For the text-containing cell, return its midpoint in (X, Y) coordinate format. 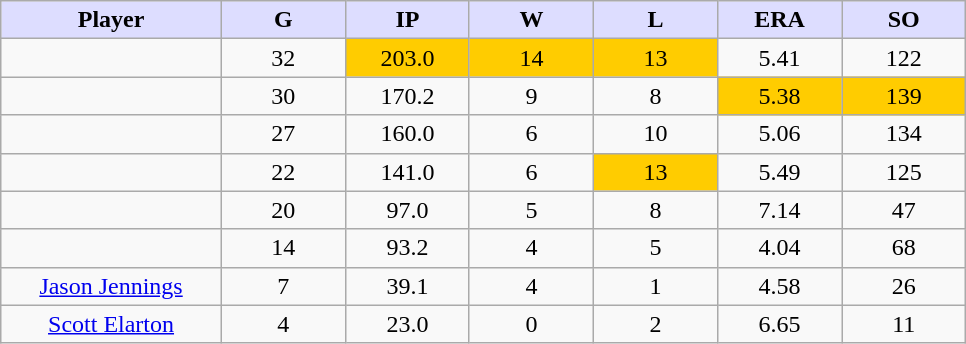
26 (904, 286)
Jason Jennings (112, 286)
4.04 (780, 248)
141.0 (407, 172)
10 (656, 134)
Scott Elarton (112, 324)
20 (283, 210)
47 (904, 210)
0 (531, 324)
5.49 (780, 172)
7 (283, 286)
IP (407, 20)
SO (904, 20)
22 (283, 172)
5.41 (780, 58)
23.0 (407, 324)
68 (904, 248)
134 (904, 134)
9 (531, 96)
1 (656, 286)
5.06 (780, 134)
203.0 (407, 58)
11 (904, 324)
122 (904, 58)
7.14 (780, 210)
4.58 (780, 286)
5.38 (780, 96)
170.2 (407, 96)
Player (112, 20)
W (531, 20)
125 (904, 172)
93.2 (407, 248)
L (656, 20)
160.0 (407, 134)
G (283, 20)
139 (904, 96)
27 (283, 134)
32 (283, 58)
2 (656, 324)
39.1 (407, 286)
6.65 (780, 324)
97.0 (407, 210)
30 (283, 96)
ERA (780, 20)
